Locate the cell with the specified text and output its [X, Y] center coordinate. 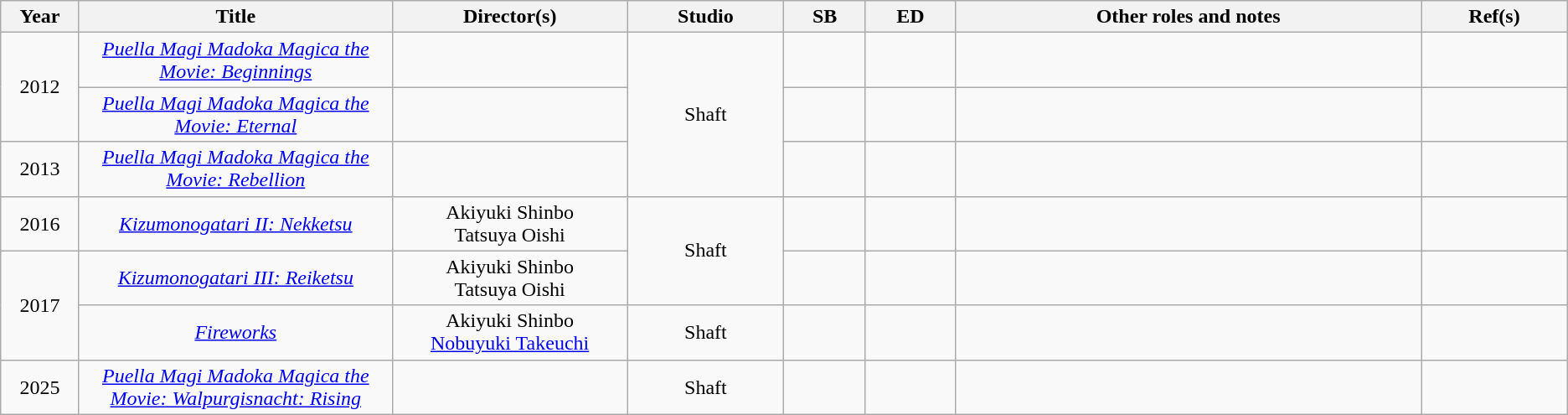
Kizumonogatari III: Reiketsu [235, 278]
2012 [40, 87]
Other roles and notes [1188, 17]
Puella Magi Madoka Magica the Movie: Eternal [235, 114]
Fireworks [235, 332]
ED [910, 17]
2017 [40, 305]
2016 [40, 223]
Puella Magi Madoka Magica the Movie: Rebellion [235, 169]
2025 [40, 387]
SB [824, 17]
Akiyuki Shinbo Nobuyuki Takeuchi [509, 332]
Year [40, 17]
Puella Magi Madoka Magica the Movie: Walpurgisnacht: Rising [235, 387]
2013 [40, 169]
Studio [705, 17]
Ref(s) [1494, 17]
Puella Magi Madoka Magica the Movie: Beginnings [235, 60]
Title [235, 17]
Director(s) [509, 17]
Kizumonogatari II: Nekketsu [235, 223]
